For the text-containing cell, return its midpoint in (x, y) coordinate format. 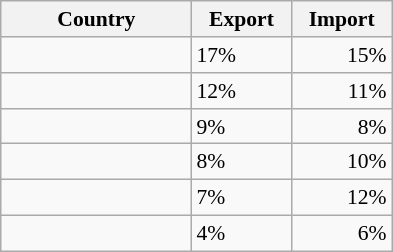
15% (342, 55)
10% (342, 162)
4% (241, 233)
11% (342, 91)
Country (96, 19)
Import (342, 19)
17% (241, 55)
9% (241, 126)
Export (241, 19)
7% (241, 197)
6% (342, 233)
